Determine the [x, y] coordinate at the center of the cell enclosing the given text.  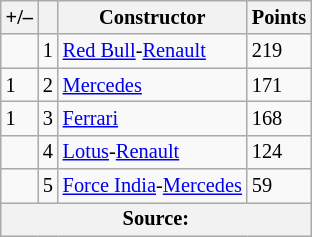
2 [48, 85]
171 [279, 85]
4 [48, 152]
+/– [20, 17]
168 [279, 118]
Mercedes [152, 85]
Ferrari [152, 118]
Red Bull-Renault [152, 51]
Lotus-Renault [152, 152]
3 [48, 118]
Constructor [152, 17]
59 [279, 186]
Source: [156, 219]
5 [48, 186]
219 [279, 51]
Force India-Mercedes [152, 186]
124 [279, 152]
Points [279, 17]
